Search for the cell housing the specified text and yield its [x, y] center coordinate. 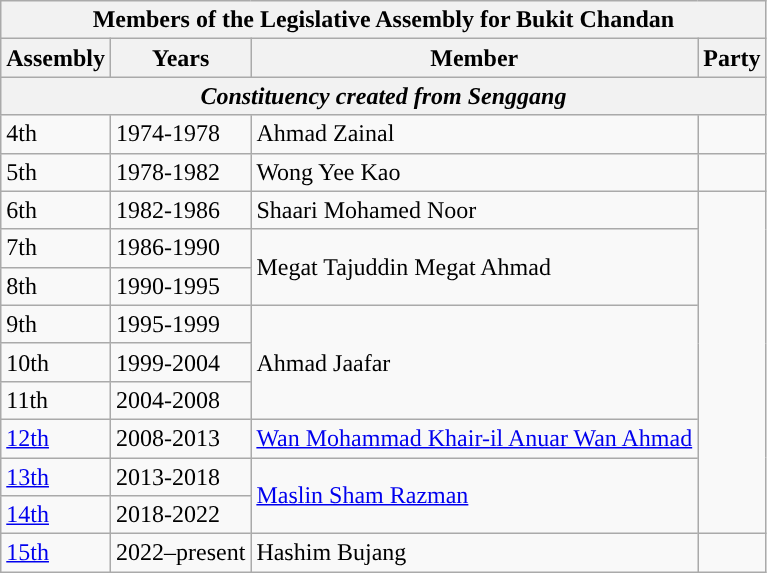
Members of the Legislative Assembly for Bukit Chandan [384, 20]
Ahmad Zainal [474, 134]
1982-1986 [180, 210]
Hashim Bujang [474, 553]
Maslin Sham Razman [474, 496]
4th [56, 134]
2004-2008 [180, 400]
10th [56, 362]
9th [56, 324]
1999-2004 [180, 362]
8th [56, 286]
Wan Mohammad Khair-il Anuar Wan Ahmad [474, 438]
2022–present [180, 553]
11th [56, 400]
1990-1995 [180, 286]
6th [56, 210]
Wong Yee Kao [474, 172]
2013-2018 [180, 477]
Megat Tajuddin Megat Ahmad [474, 267]
2018-2022 [180, 515]
13th [56, 477]
Party [732, 58]
Constituency created from Senggang [384, 96]
5th [56, 172]
Years [180, 58]
7th [56, 248]
1986-1990 [180, 248]
Shaari Mohamed Noor [474, 210]
Assembly [56, 58]
1974-1978 [180, 134]
1995-1999 [180, 324]
15th [56, 553]
Ahmad Jaafar [474, 362]
14th [56, 515]
Member [474, 58]
2008-2013 [180, 438]
1978-1982 [180, 172]
12th [56, 438]
